Identify which cell holds the provided text, then report its [X, Y] central coordinate. 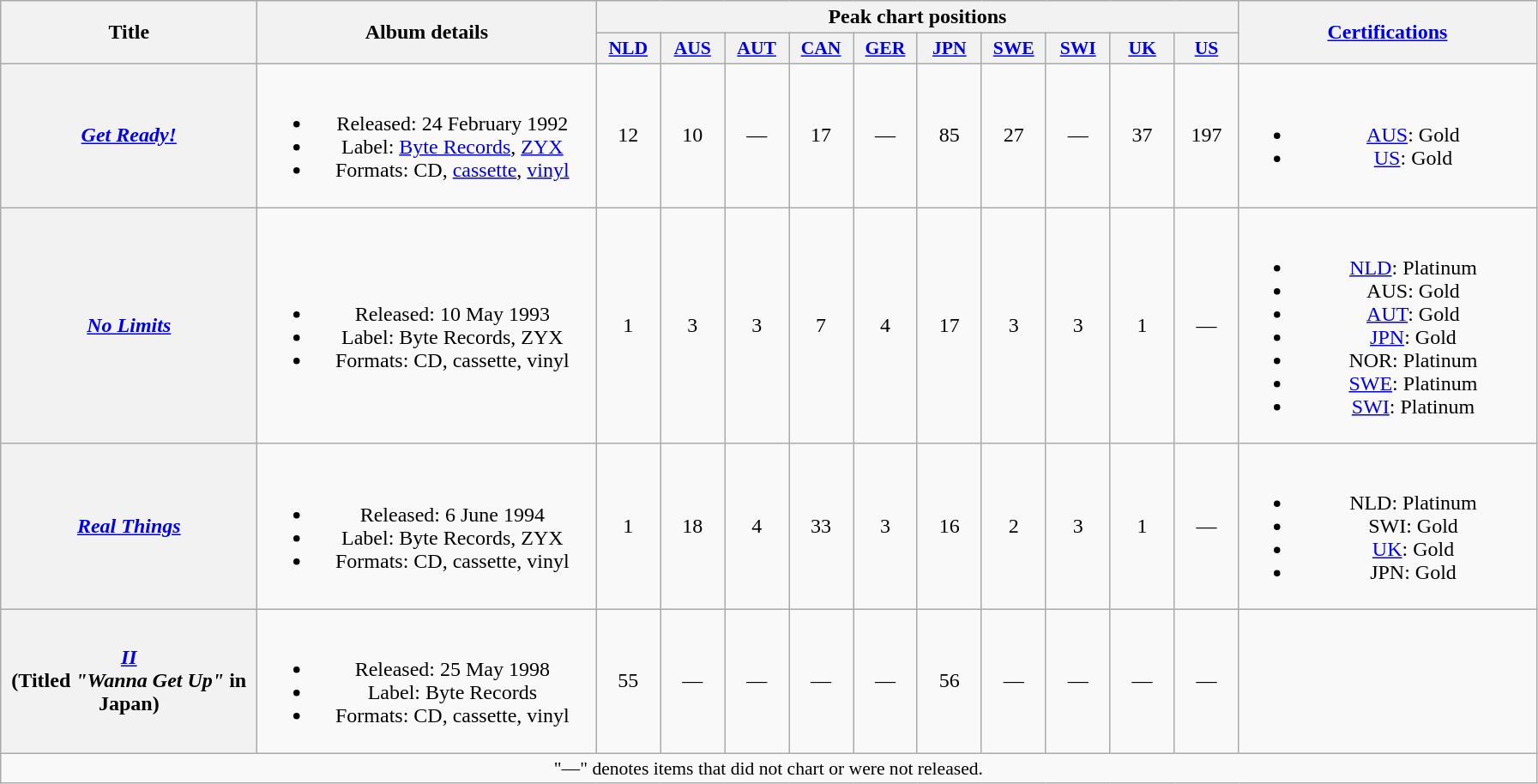
II(Titled "Wanna Get Up" in Japan) [129, 681]
CAN [822, 49]
12 [628, 136]
Get Ready! [129, 136]
No Limits [129, 326]
197 [1206, 136]
Real Things [129, 527]
NLD: PlatinumSWI: GoldUK: GoldJPN: Gold [1388, 527]
NLD: PlatinumAUS: GoldAUT: GoldJPN: GoldNOR: PlatinumSWE: PlatinumSWI: Platinum [1388, 326]
7 [822, 326]
SWE [1014, 49]
Released: 10 May 1993Label: Byte Records, ZYXFormats: CD, cassette, vinyl [427, 326]
NLD [628, 49]
10 [693, 136]
37 [1143, 136]
GER [885, 49]
AUT [757, 49]
55 [628, 681]
"—" denotes items that did not chart or were not released. [769, 769]
18 [693, 527]
Certifications [1388, 33]
UK [1143, 49]
2 [1014, 527]
JPN [949, 49]
16 [949, 527]
Title [129, 33]
Peak chart positions [918, 17]
AUS [693, 49]
Released: 6 June 1994Label: Byte Records, ZYXFormats: CD, cassette, vinyl [427, 527]
33 [822, 527]
AUS: GoldUS: Gold [1388, 136]
27 [1014, 136]
Released: 24 February 1992Label: Byte Records, ZYXFormats: CD, cassette, vinyl [427, 136]
Released: 25 May 1998Label: Byte RecordsFormats: CD, cassette, vinyl [427, 681]
SWI [1077, 49]
Album details [427, 33]
US [1206, 49]
85 [949, 136]
56 [949, 681]
